Extract the (x, y) coordinate from the center of the cell holding the provided text.  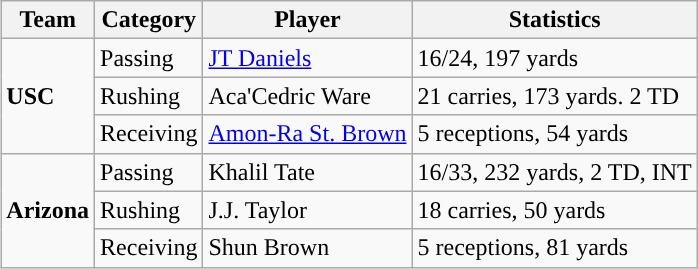
USC (48, 96)
JT Daniels (308, 58)
Statistics (554, 20)
5 receptions, 81 yards (554, 248)
5 receptions, 54 yards (554, 134)
Category (149, 20)
Team (48, 20)
Amon-Ra St. Brown (308, 134)
Shun Brown (308, 248)
Player (308, 20)
Khalil Tate (308, 172)
16/33, 232 yards, 2 TD, INT (554, 172)
Arizona (48, 210)
Aca'Cedric Ware (308, 96)
16/24, 197 yards (554, 58)
21 carries, 173 yards. 2 TD (554, 96)
J.J. Taylor (308, 210)
18 carries, 50 yards (554, 210)
